Find where the given text appears and provide that cell's center as [X, Y] coordinate. 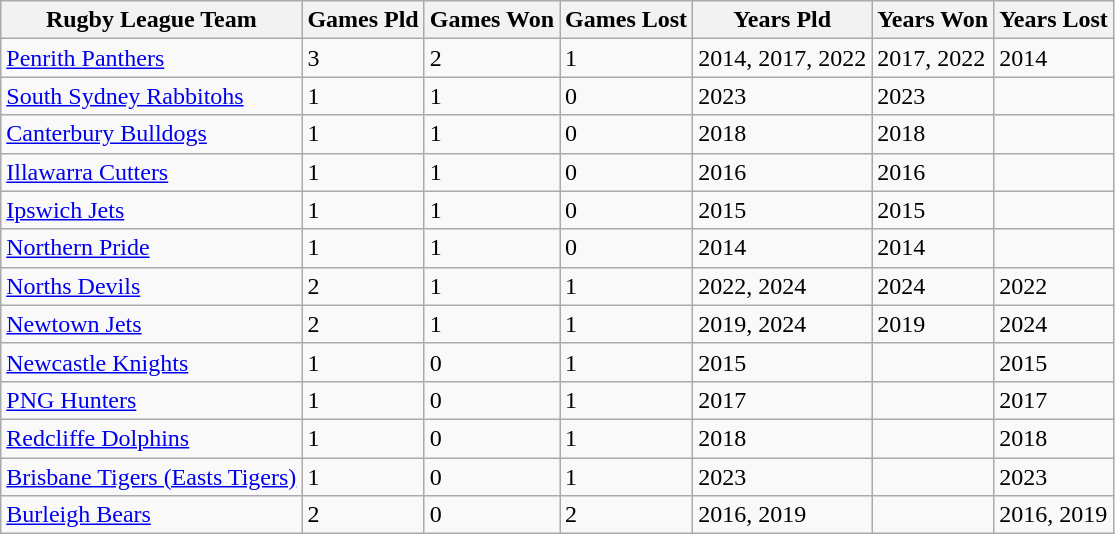
Ipswich Jets [152, 210]
2022, 2024 [782, 286]
Norths Devils [152, 286]
Penrith Panthers [152, 58]
Redcliffe Dolphins [152, 438]
Years Pld [782, 20]
2019 [933, 324]
Burleigh Bears [152, 515]
Games Won [492, 20]
2019, 2024 [782, 324]
PNG Hunters [152, 400]
Brisbane Tigers (Easts Tigers) [152, 477]
3 [363, 58]
Canterbury Bulldogs [152, 134]
2017, 2022 [933, 58]
Illawarra Cutters [152, 172]
Years Lost [1054, 20]
Games Lost [626, 20]
Games Pld [363, 20]
Years Won [933, 20]
2014, 2017, 2022 [782, 58]
2022 [1054, 286]
Rugby League Team [152, 20]
Newcastle Knights [152, 362]
Northern Pride [152, 248]
Newtown Jets [152, 324]
South Sydney Rabbitohs [152, 96]
